Scan for the cell matching the given text and deliver its [x, y] coordinate at center. 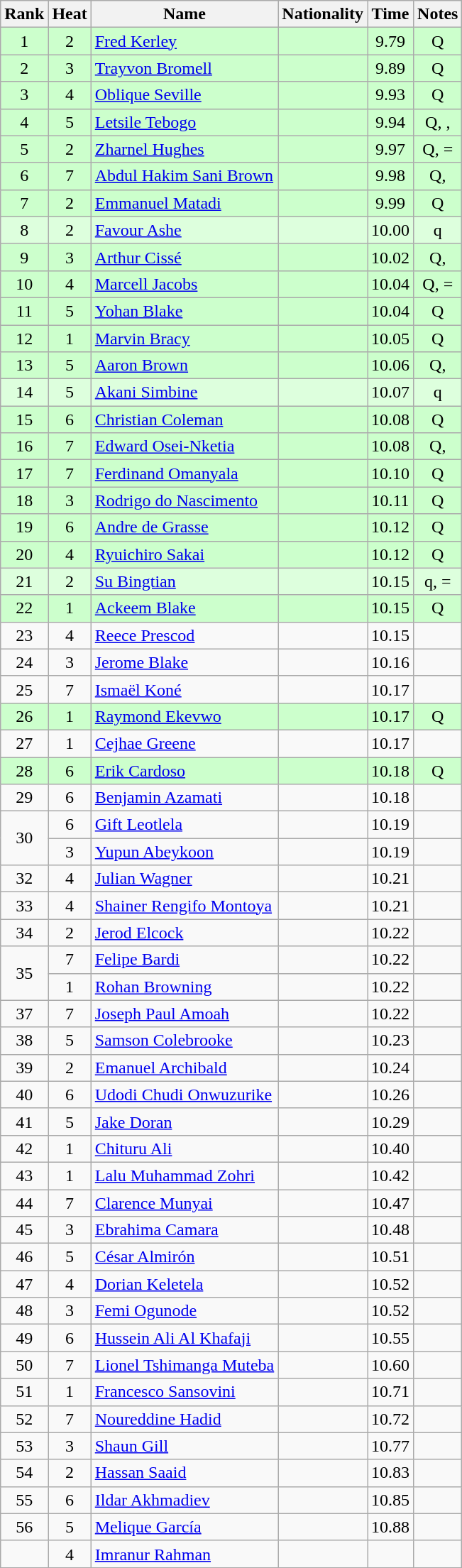
Christian Coleman [185, 420]
10.88 [390, 1527]
45 [24, 1230]
10.24 [390, 1068]
10.48 [390, 1230]
Ferdinand Omanyala [185, 473]
16 [24, 446]
Name [185, 14]
50 [24, 1365]
10.51 [390, 1257]
10 [24, 284]
55 [24, 1500]
10.07 [390, 393]
10.42 [390, 1175]
10.40 [390, 1148]
Letsile Tebogo [185, 122]
23 [24, 635]
28 [24, 770]
51 [24, 1392]
Femi Ogunode [185, 1311]
Notes [438, 14]
10.83 [390, 1473]
Time [390, 14]
42 [24, 1148]
Abdul Hakim Sani Brown [185, 176]
33 [24, 906]
Benjamin Azamati [185, 798]
10.29 [390, 1122]
Samson Colebrooke [185, 1041]
Reece Prescod [185, 635]
10.55 [390, 1338]
40 [24, 1095]
10.23 [390, 1041]
Lionel Tshimanga Muteba [185, 1365]
49 [24, 1338]
10.60 [390, 1365]
9.97 [390, 149]
Raymond Ekevwo [185, 716]
Udodi Chudi Onwuzurike [185, 1095]
12 [24, 339]
56 [24, 1527]
15 [24, 420]
Rodrigo do Nascimento [185, 500]
Rank [24, 14]
8 [24, 230]
Noureddine Hadid [185, 1419]
Jerome Blake [185, 662]
54 [24, 1473]
10.06 [390, 366]
Emanuel Archibald [185, 1068]
Andre de Grasse [185, 527]
24 [24, 662]
10.10 [390, 473]
q, = [438, 581]
10.77 [390, 1446]
Yupun Abeykoon [185, 852]
Su Bingtian [185, 581]
Chituru Ali [185, 1148]
Heat [70, 14]
Hassan Saaid [185, 1473]
Dorian Keletela [185, 1284]
53 [24, 1446]
10.16 [390, 662]
10.26 [390, 1095]
Cejhae Greene [185, 743]
Q, , [438, 122]
9.79 [390, 41]
19 [24, 527]
39 [24, 1068]
10.72 [390, 1419]
Zharnel Hughes [185, 149]
Ebrahima Camara [185, 1230]
Jake Doran [185, 1122]
21 [24, 581]
41 [24, 1122]
35 [24, 973]
Imranur Rahman [185, 1554]
Oblique Seville [185, 95]
9.99 [390, 203]
32 [24, 879]
10.71 [390, 1392]
Akani Simbine [185, 393]
25 [24, 689]
Ildar Akhmadiev [185, 1500]
Hussein Ali Al Khafaji [185, 1338]
37 [24, 1014]
Lalu Muhammad Zohri [185, 1175]
52 [24, 1419]
14 [24, 393]
10.47 [390, 1203]
Ackeem Blake [185, 608]
10.00 [390, 230]
Nationality [323, 14]
Marvin Bracy [185, 339]
9.93 [390, 95]
47 [24, 1284]
Favour Ashe [185, 230]
César Almirón [185, 1257]
22 [24, 608]
Felipe Bardi [185, 960]
Jerod Elcock [185, 933]
10.05 [390, 339]
Melique García [185, 1527]
9.94 [390, 122]
20 [24, 554]
Erik Cardoso [185, 770]
Julian Wagner [185, 879]
9 [24, 257]
10.11 [390, 500]
29 [24, 798]
Edward Osei-Nketia [185, 446]
Francesco Sansovini [185, 1392]
46 [24, 1257]
Emmanuel Matadi [185, 203]
Shainer Rengifo Montoya [185, 906]
48 [24, 1311]
44 [24, 1203]
27 [24, 743]
11 [24, 311]
13 [24, 366]
Aaron Brown [185, 366]
10.02 [390, 257]
18 [24, 500]
Marcell Jacobs [185, 284]
26 [24, 716]
Yohan Blake [185, 311]
17 [24, 473]
Ismaël Koné [185, 689]
Clarence Munyai [185, 1203]
10.85 [390, 1500]
Fred Kerley [185, 41]
34 [24, 933]
Shaun Gill [185, 1446]
9.98 [390, 176]
Rohan Browning [185, 987]
Joseph Paul Amoah [185, 1014]
Ryuichiro Sakai [185, 554]
38 [24, 1041]
9.89 [390, 68]
43 [24, 1175]
Trayvon Bromell [185, 68]
30 [24, 838]
Arthur Cissé [185, 257]
Gift Leotlela [185, 825]
